Extract the (X, Y) coordinate from the center of the cell holding the provided text.  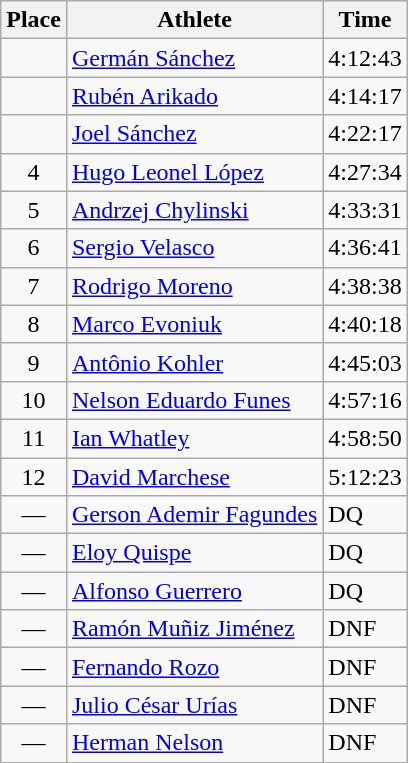
4:45:03 (365, 362)
4:58:50 (365, 438)
Nelson Eduardo Funes (194, 400)
Julio César Urías (194, 705)
Marco Evoniuk (194, 324)
4:40:18 (365, 324)
Alfonso Guerrero (194, 591)
Andrzej Chylinski (194, 210)
Rodrigo Moreno (194, 286)
12 (34, 477)
Antônio Kohler (194, 362)
5 (34, 210)
5:12:23 (365, 477)
4:22:17 (365, 134)
Gerson Ademir Fagundes (194, 515)
4:27:34 (365, 172)
Time (365, 20)
Ian Whatley (194, 438)
6 (34, 248)
Eloy Quispe (194, 553)
9 (34, 362)
4:33:31 (365, 210)
Hugo Leonel López (194, 172)
David Marchese (194, 477)
Germán Sánchez (194, 58)
Herman Nelson (194, 743)
4:12:43 (365, 58)
Athlete (194, 20)
Rubén Arikado (194, 96)
Joel Sánchez (194, 134)
4:57:16 (365, 400)
Sergio Velasco (194, 248)
Place (34, 20)
7 (34, 286)
4:38:38 (365, 286)
Fernando Rozo (194, 667)
11 (34, 438)
8 (34, 324)
4 (34, 172)
4:14:17 (365, 96)
10 (34, 400)
4:36:41 (365, 248)
Ramón Muñiz Jiménez (194, 629)
